From the cell containing the given text, extract its center point as [X, Y] coordinate. 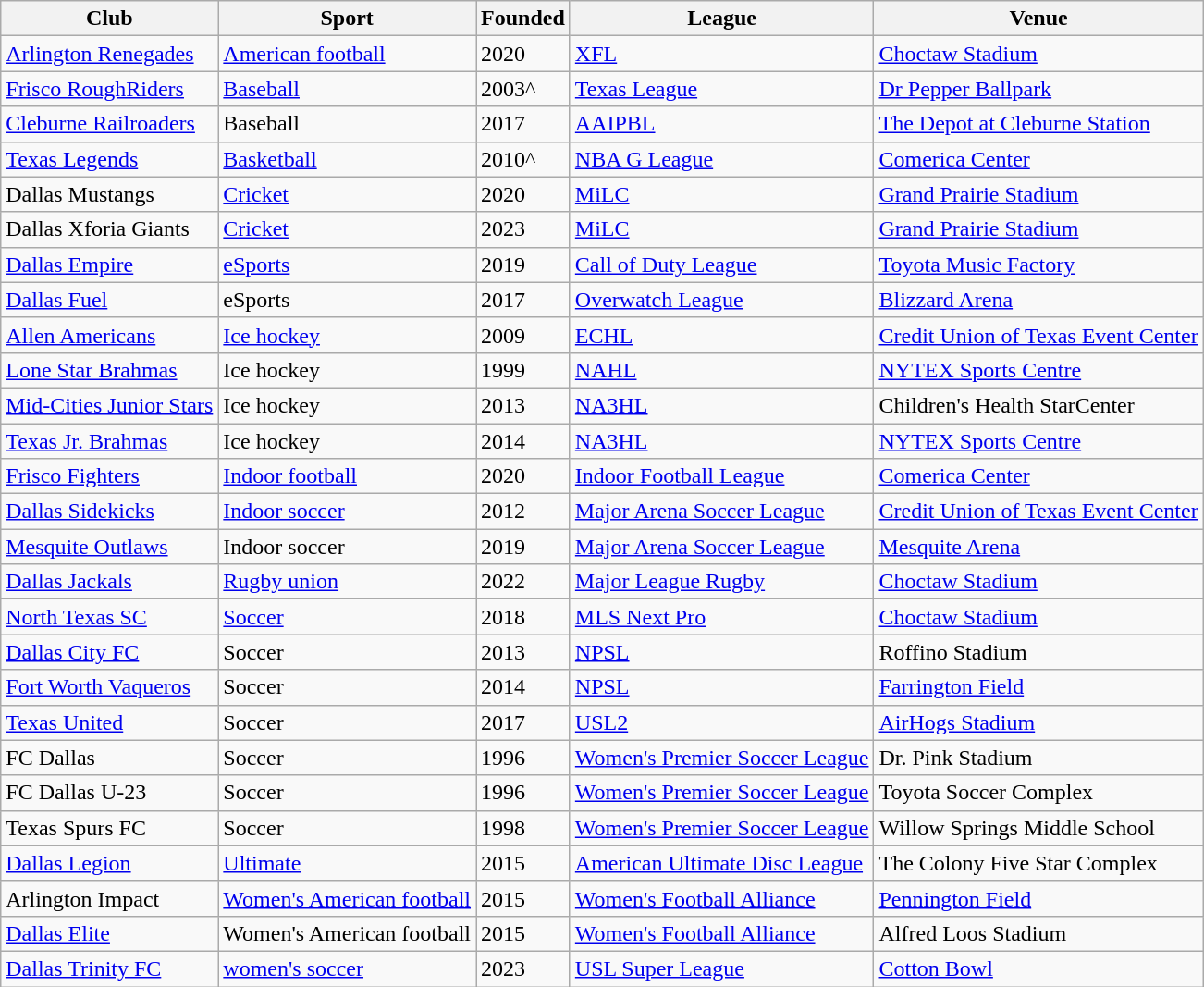
Club [109, 19]
Dallas Xforia Giants [109, 229]
Dallas Sidekicks [109, 512]
women's soccer [348, 968]
Basketball [348, 159]
2018 [523, 617]
Arlington Impact [109, 898]
Dallas Legion [109, 863]
Fort Worth Vaqueros [109, 687]
MLS Next Pro [721, 617]
Indoor football [348, 476]
Willow Springs Middle School [1038, 828]
1998 [523, 828]
Dallas Trinity FC [109, 968]
Rugby union [348, 582]
Mid-Cities Junior Stars [109, 405]
Children's Health StarCenter [1038, 405]
Dr Pepper Ballpark [1038, 89]
USL2 [721, 722]
Dallas Fuel [109, 300]
Venue [1038, 19]
2009 [523, 335]
Dallas Mustangs [109, 194]
Texas Legends [109, 159]
Roffino Stadium [1038, 652]
Toyota Soccer Complex [1038, 793]
AirHogs Stadium [1038, 722]
Dallas Empire [109, 265]
XFL [721, 54]
Dallas Jackals [109, 582]
Texas United [109, 722]
American football [348, 54]
Mesquite Outlaws [109, 547]
NBA G League [721, 159]
2010^ [523, 159]
2003^ [523, 89]
Allen Americans [109, 335]
NAHL [721, 370]
Overwatch League [721, 300]
North Texas SC [109, 617]
Farrington Field [1038, 687]
ECHL [721, 335]
FC Dallas U-23 [109, 793]
Texas League [721, 89]
Call of Duty League [721, 265]
USL Super League [721, 968]
Dallas City FC [109, 652]
Texas Spurs FC [109, 828]
Indoor Football League [721, 476]
2012 [523, 512]
Ultimate [348, 863]
Sport [348, 19]
Texas Jr. Brahmas [109, 441]
Alfred Loos Stadium [1038, 933]
Pennington Field [1038, 898]
AAIPBL [721, 124]
The Depot at Cleburne Station [1038, 124]
Major League Rugby [721, 582]
Lone Star Brahmas [109, 370]
Frisco Fighters [109, 476]
Arlington Renegades [109, 54]
Frisco RoughRiders [109, 89]
Blizzard Arena [1038, 300]
Founded [523, 19]
American Ultimate Disc League [721, 863]
Mesquite Arena [1038, 547]
2022 [523, 582]
Dr. Pink Stadium [1038, 758]
Cleburne Railroaders [109, 124]
Cotton Bowl [1038, 968]
The Colony Five Star Complex [1038, 863]
1999 [523, 370]
Dallas Elite [109, 933]
League [721, 19]
FC Dallas [109, 758]
Toyota Music Factory [1038, 265]
